Find where the given text appears and provide that cell's center as [X, Y] coordinate. 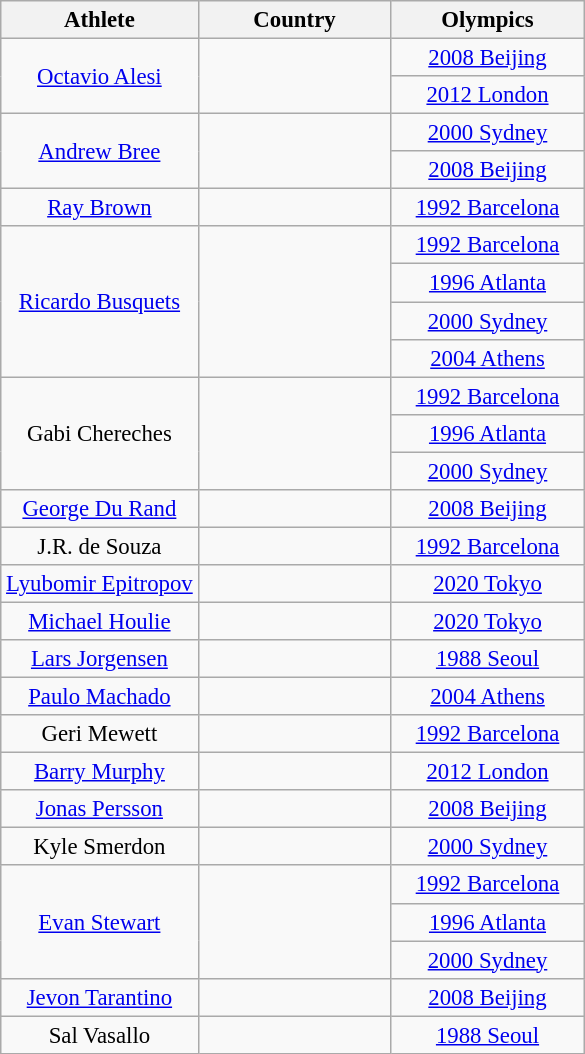
J.R. de Souza [100, 546]
Barry Murphy [100, 772]
Geri Mewett [100, 734]
Michael Houlie [100, 621]
Kyle Smerdon [100, 847]
Ray Brown [100, 208]
Ricardo Busquets [100, 301]
Octavio Alesi [100, 76]
Jevon Tarantino [100, 997]
Lars Jorgensen [100, 659]
Gabi Chereches [100, 434]
Country [294, 20]
Sal Vasallo [100, 1035]
Athlete [100, 20]
Paulo Machado [100, 697]
Andrew Bree [100, 152]
Lyubomir Epitropov [100, 584]
Jonas Persson [100, 809]
Olympics [488, 20]
George Du Rand [100, 509]
Evan Stewart [100, 922]
